Locate the cell with the specified text and output its (x, y) center coordinate. 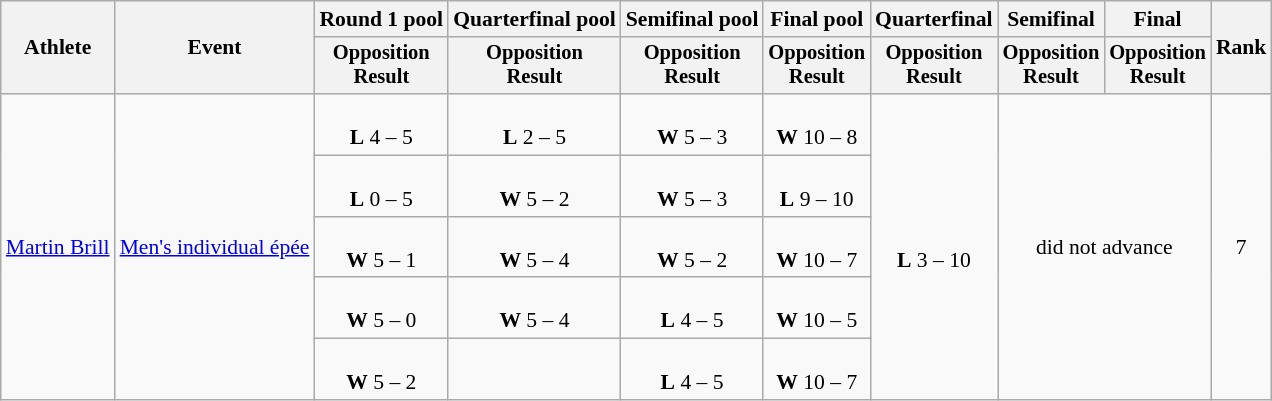
Round 1 pool (381, 19)
L 3 – 10 (934, 247)
Semifinal (1052, 19)
Martin Brill (58, 247)
L 2 – 5 (534, 124)
Semifinal pool (692, 19)
Men's individual épée (215, 247)
7 (1242, 247)
W 5 – 0 (381, 308)
W 5 – 1 (381, 248)
Event (215, 48)
did not advance (1104, 247)
Final (1158, 19)
Final pool (816, 19)
Quarterfinal (934, 19)
L 9 – 10 (816, 186)
L 0 – 5 (381, 186)
W 10 – 5 (816, 308)
W 10 – 8 (816, 124)
Rank (1242, 48)
Quarterfinal pool (534, 19)
Athlete (58, 48)
